Capture the cell that displays the provided text and extract its [x, y] central coordinate. 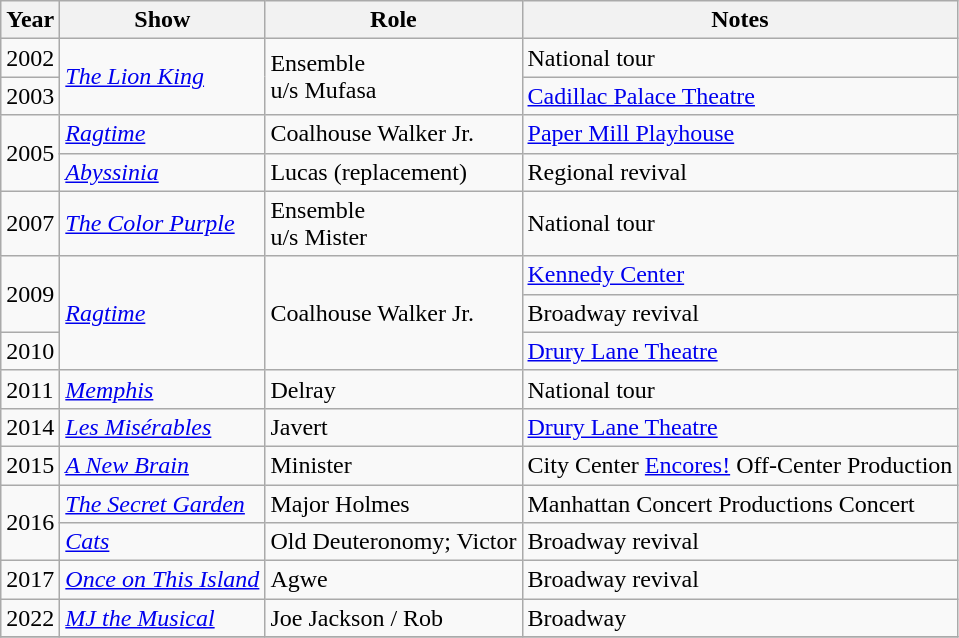
Delray [394, 389]
Cats [162, 542]
2015 [30, 465]
Ensembleu/s Mufasa [394, 77]
MJ the Musical [162, 618]
2005 [30, 153]
Major Holmes [394, 503]
2014 [30, 427]
Old Deuteronomy; Victor [394, 542]
2022 [30, 618]
2017 [30, 580]
Joe Jackson / Rob [394, 618]
Once on This Island [162, 580]
2002 [30, 58]
2003 [30, 96]
Regional revival [740, 172]
Role [394, 20]
Abyssinia [162, 172]
2010 [30, 351]
Kennedy Center [740, 275]
Cadillac Palace Theatre [740, 96]
2011 [30, 389]
Broadway [740, 618]
2007 [30, 224]
City Center Encores! Off-Center Production [740, 465]
Agwe [394, 580]
Show [162, 20]
Memphis [162, 389]
The Secret Garden [162, 503]
The Color Purple [162, 224]
Ensembleu/s Mister [394, 224]
Year [30, 20]
Les Misérables [162, 427]
Paper Mill Playhouse [740, 134]
Manhattan Concert Productions Concert [740, 503]
2009 [30, 294]
The Lion King [162, 77]
2016 [30, 522]
A New Brain [162, 465]
Javert [394, 427]
Lucas (replacement) [394, 172]
Minister [394, 465]
Notes [740, 20]
